Search for the cell housing the specified text and yield its (x, y) center coordinate. 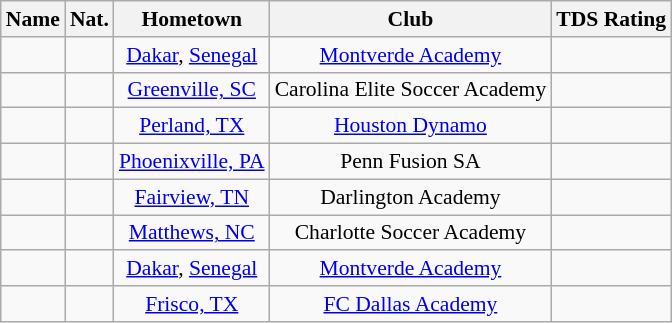
Frisco, TX (192, 304)
Houston Dynamo (411, 126)
Phoenixville, PA (192, 162)
Nat. (90, 19)
Fairview, TN (192, 197)
Name (33, 19)
TDS Rating (611, 19)
Charlotte Soccer Academy (411, 233)
Matthews, NC (192, 233)
Hometown (192, 19)
Greenville, SC (192, 90)
Club (411, 19)
Carolina Elite Soccer Academy (411, 90)
Penn Fusion SA (411, 162)
Darlington Academy (411, 197)
FC Dallas Academy (411, 304)
Perland, TX (192, 126)
